Scan for the cell matching the given text and deliver its (x, y) coordinate at center. 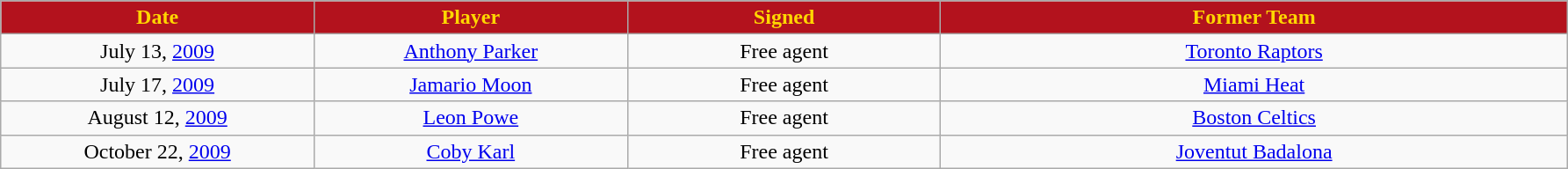
Jamario Moon (471, 84)
Signed (784, 18)
Leon Powe (471, 118)
Player (471, 18)
August 12, 2009 (158, 118)
Toronto Raptors (1254, 51)
Former Team (1254, 18)
July 17, 2009 (158, 84)
Coby Karl (471, 151)
Miami Heat (1254, 84)
July 13, 2009 (158, 51)
Boston Celtics (1254, 118)
October 22, 2009 (158, 151)
Joventut Badalona (1254, 151)
Anthony Parker (471, 51)
Date (158, 18)
